From the cell containing the given text, extract its center point as (X, Y) coordinate. 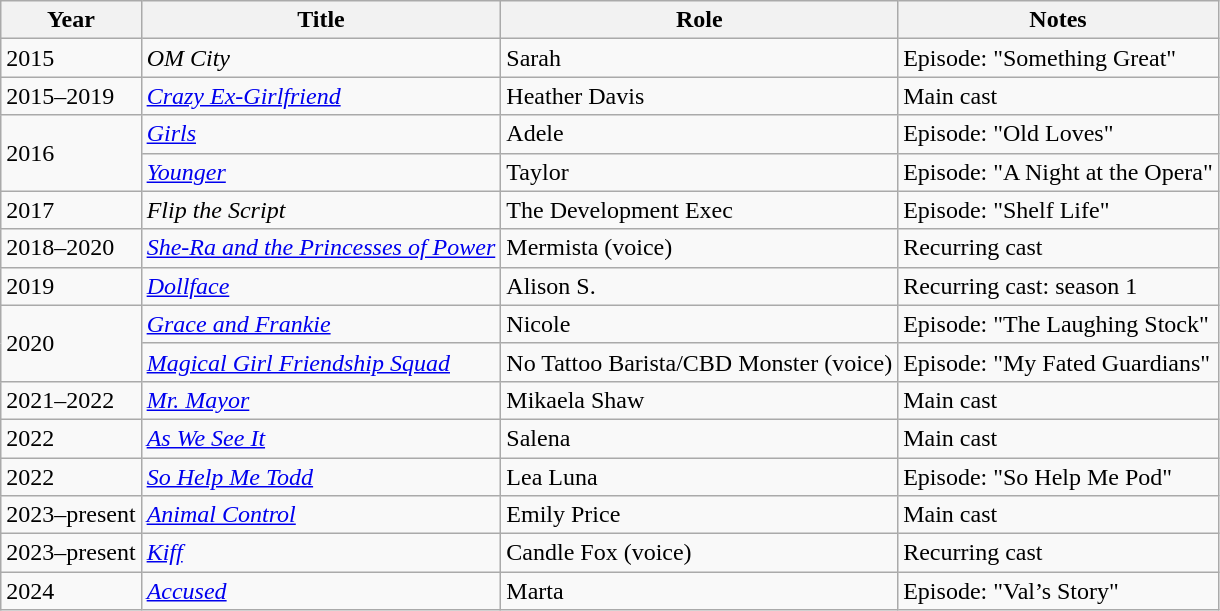
As We See It (321, 438)
Adele (700, 134)
2017 (71, 210)
Younger (321, 172)
Magical Girl Friendship Squad (321, 362)
Kiff (321, 553)
Year (71, 20)
Animal Control (321, 515)
Episode: "The Laughing Stock" (1058, 324)
Salena (700, 438)
Dollface (321, 286)
2015–2019 (71, 96)
Episode: "Val’s Story" (1058, 591)
2021–2022 (71, 400)
Lea Luna (700, 477)
She-Ra and the Princesses of Power (321, 248)
Episode: "Old Loves" (1058, 134)
2020 (71, 343)
Girls (321, 134)
Crazy Ex-Girlfriend (321, 96)
Mikaela Shaw (700, 400)
Nicole (700, 324)
Episode: "Shelf Life" (1058, 210)
No Tattoo Barista/CBD Monster (voice) (700, 362)
Accused (321, 591)
Episode: "My Fated Guardians" (1058, 362)
Mermista (voice) (700, 248)
Episode: "So Help Me Pod" (1058, 477)
Flip the Script (321, 210)
Sarah (700, 58)
Marta (700, 591)
2016 (71, 153)
2024 (71, 591)
Grace and Frankie (321, 324)
Alison S. (700, 286)
OM City (321, 58)
Role (700, 20)
Mr. Mayor (321, 400)
2015 (71, 58)
The Development Exec (700, 210)
2019 (71, 286)
Heather Davis (700, 96)
Episode: "A Night at the Opera" (1058, 172)
So Help Me Todd (321, 477)
2018–2020 (71, 248)
Title (321, 20)
Episode: "Something Great" (1058, 58)
Candle Fox (voice) (700, 553)
Emily Price (700, 515)
Taylor (700, 172)
Notes (1058, 20)
Recurring cast: season 1 (1058, 286)
